Capture the cell that displays the provided text and extract its (X, Y) central coordinate. 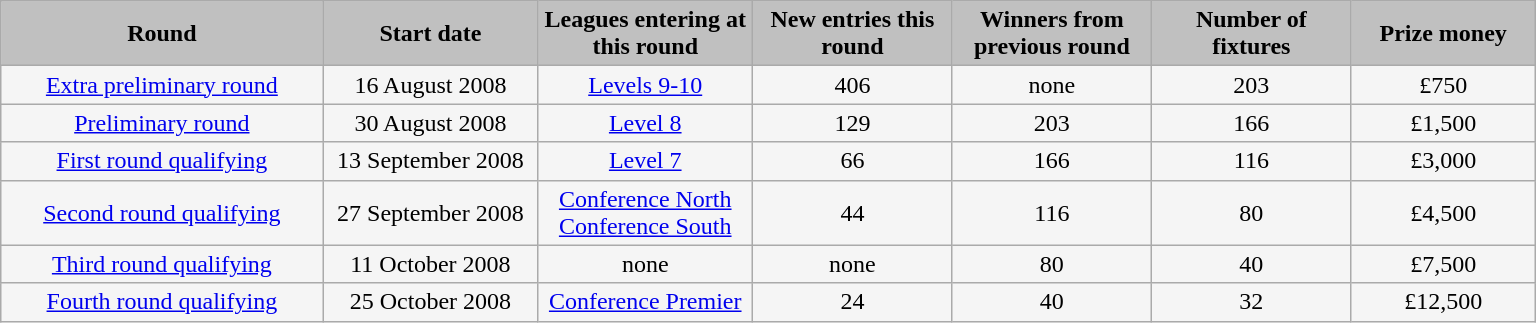
Level 8 (646, 123)
Preliminary round (162, 123)
Level 7 (646, 161)
Prize money (1443, 34)
Extra preliminary round (162, 85)
406 (852, 85)
£750 (1443, 85)
Conference NorthConference South (646, 212)
16 August 2008 (430, 85)
30 August 2008 (430, 123)
129 (852, 123)
66 (852, 161)
27 September 2008 (430, 212)
Round (162, 34)
£4,500 (1443, 212)
Number of fixtures (1252, 34)
25 October 2008 (430, 302)
Winners from previous round (1052, 34)
Second round qualifying (162, 212)
Leagues entering at this round (646, 34)
11 October 2008 (430, 264)
Conference Premier (646, 302)
£7,500 (1443, 264)
44 (852, 212)
£1,500 (1443, 123)
24 (852, 302)
32 (1252, 302)
New entries this round (852, 34)
£3,000 (1443, 161)
Fourth round qualifying (162, 302)
Third round qualifying (162, 264)
Start date (430, 34)
13 September 2008 (430, 161)
Levels 9-10 (646, 85)
£12,500 (1443, 302)
First round qualifying (162, 161)
